Detect which cell encompasses the target text, then output its (x, y) center coordinate. 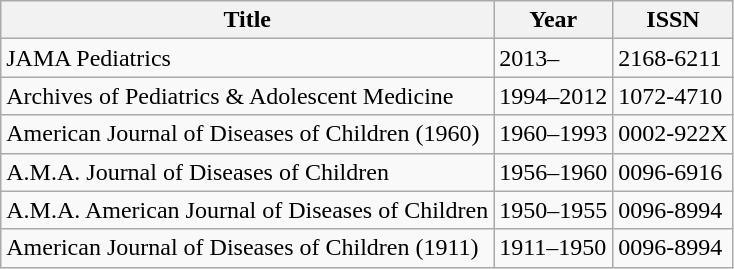
ISSN (673, 20)
1950–1955 (554, 210)
JAMA Pediatrics (248, 58)
0096-6916 (673, 172)
A.M.A. Journal of Diseases of Children (248, 172)
1072-4710 (673, 96)
Title (248, 20)
Archives of Pediatrics & Adolescent Medicine (248, 96)
Year (554, 20)
1956–1960 (554, 172)
1994–2012 (554, 96)
1960–1993 (554, 134)
1911–1950 (554, 248)
2168-6211 (673, 58)
American Journal of Diseases of Children (1911) (248, 248)
2013– (554, 58)
A.M.A. American Journal of Diseases of Children (248, 210)
American Journal of Diseases of Children (1960) (248, 134)
0002-922X (673, 134)
